Identify which cell holds the provided text, then report its (x, y) central coordinate. 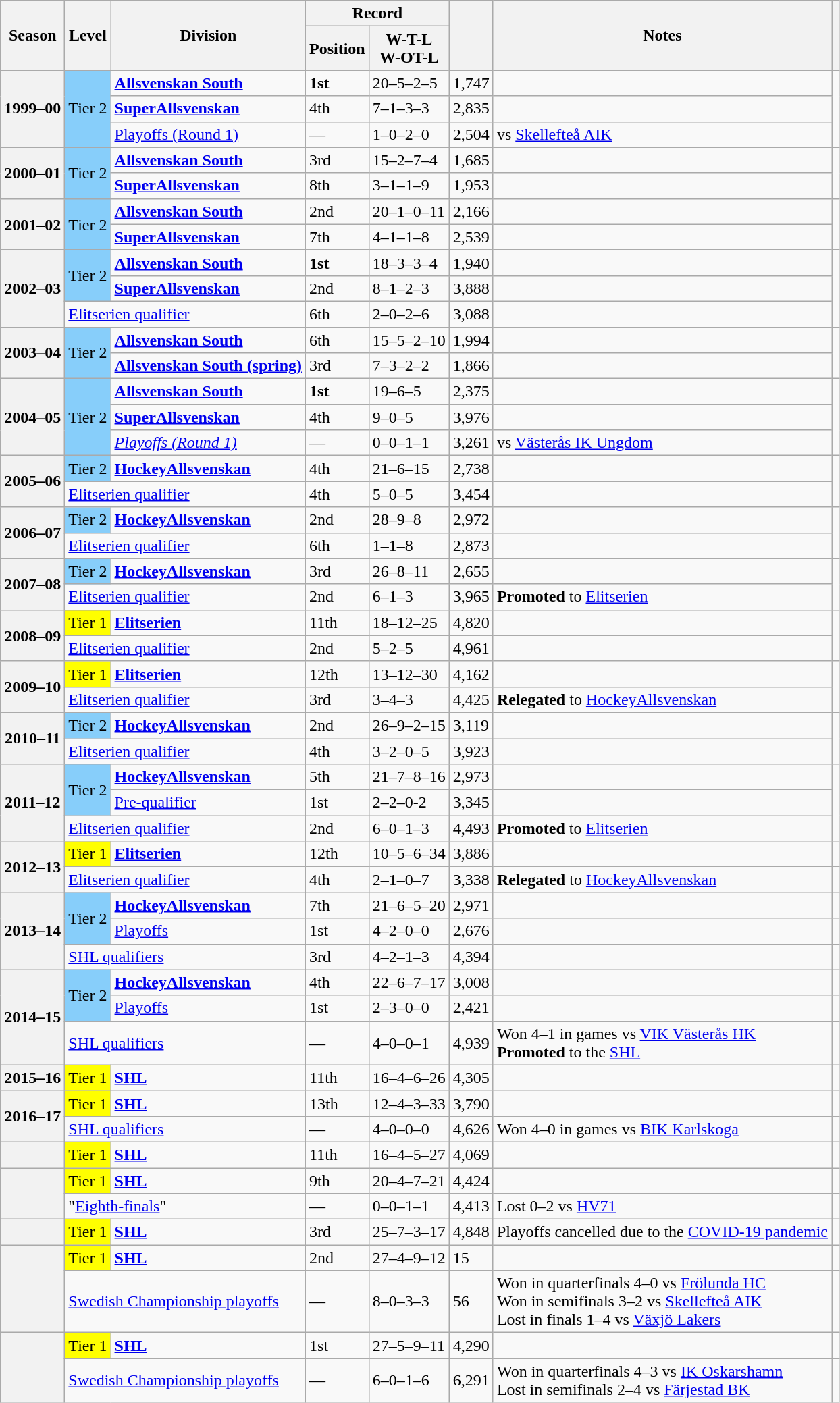
"Eighth-finals" (185, 1207)
2009–10 (32, 687)
20–5–2–5 (409, 83)
22–6–7–17 (409, 982)
2,166 (471, 211)
1,953 (471, 186)
3,338 (471, 880)
3,454 (471, 494)
2–0–2–6 (409, 314)
4,162 (471, 674)
Won in quarterfinals 4–3 vs IK Oskarshamn Lost in semifinals 2–4 vs Färjestad BK (662, 1380)
3,965 (471, 597)
2,504 (471, 134)
2014–15 (32, 1017)
3–4–3 (409, 699)
2008–09 (32, 635)
3,119 (471, 725)
19–6–5 (409, 392)
26–8–11 (409, 571)
4–1–1–8 (409, 237)
5th (338, 777)
9th (338, 1181)
1,940 (471, 263)
2000–01 (32, 173)
27–4–9–12 (409, 1258)
16–4–5–27 (409, 1155)
4,069 (471, 1155)
8th (338, 186)
26–9–2–15 (409, 725)
2,375 (471, 392)
2,972 (471, 520)
18–3–3–4 (409, 263)
2012–13 (32, 867)
Pre-qualifier (208, 803)
56 (471, 1302)
2007–08 (32, 584)
28–9–8 (409, 520)
2,421 (471, 1008)
Won in quarterfinals 4–0 vs Frölunda HC Won in semifinals 3–2 vs Skellefteå AIK Lost in finals 1–4 vs Växjö Lakers (662, 1302)
3–1–1–9 (409, 186)
4,820 (471, 623)
7–3–2–2 (409, 366)
2,738 (471, 469)
4–2–0–0 (409, 931)
3,886 (471, 854)
3,008 (471, 982)
Notes (662, 35)
2,973 (471, 777)
16–4–6–26 (409, 1078)
2016–17 (32, 1116)
6–1–3 (409, 597)
4,413 (471, 1207)
3,088 (471, 314)
4,493 (471, 828)
21–6–15 (409, 469)
3,923 (471, 751)
Division (208, 35)
4,848 (471, 1232)
15–2–7–4 (409, 160)
3,790 (471, 1103)
2,971 (471, 905)
2013–14 (32, 931)
8–1–2–3 (409, 288)
4,305 (471, 1078)
2,835 (471, 109)
4–0–0–0 (409, 1129)
2–2–0-2 (409, 803)
Level (88, 35)
vs Skellefteå AIK (662, 134)
1,685 (471, 160)
Playoffs cancelled due to the COVID-19 pandemic (662, 1232)
21–7–8–16 (409, 777)
2–1–0–7 (409, 880)
9–0–5 (409, 417)
4,425 (471, 699)
2,873 (471, 546)
3,345 (471, 803)
7–1–3–3 (409, 109)
2,539 (471, 237)
3,976 (471, 417)
2003–04 (32, 352)
12–4–3–33 (409, 1103)
21–6–5–20 (409, 905)
1,866 (471, 366)
1,747 (471, 83)
4–0–0–1 (409, 1042)
3–2–0–5 (409, 751)
6–0–1–3 (409, 828)
Lost 0–2 vs HV71 (662, 1207)
13–12–30 (409, 674)
W-T-LW-OT-L (409, 49)
25–7–3–17 (409, 1232)
27–5–9–11 (409, 1346)
4,939 (471, 1042)
4,424 (471, 1181)
2001–02 (32, 224)
2004–05 (32, 417)
5–0–5 (409, 494)
vs Västerås IK Ungdom (662, 443)
2005–06 (32, 481)
2010–11 (32, 738)
2011–12 (32, 803)
4,394 (471, 957)
2,676 (471, 931)
1999–00 (32, 109)
6–0–1–6 (409, 1380)
2002–03 (32, 288)
2–3–0–0 (409, 1008)
15 (471, 1258)
1–1–8 (409, 546)
3,888 (471, 288)
1–0–2–0 (409, 134)
Season (32, 35)
Position (338, 49)
Won 4–1 in games vs VIK Västerås HK Promoted to the SHL (662, 1042)
20–4–7–21 (409, 1181)
13th (338, 1103)
4,961 (471, 648)
8–0–3–3 (409, 1302)
10–5–6–34 (409, 854)
Won 4–0 in games vs BIK Karlskoga (662, 1129)
15–5–2–10 (409, 340)
Record (378, 14)
1,994 (471, 340)
20–1–0–11 (409, 211)
18–12–25 (409, 623)
6,291 (471, 1380)
2,655 (471, 571)
Allsvenskan South (spring) (208, 366)
2015–16 (32, 1078)
4,290 (471, 1346)
3,261 (471, 443)
2006–07 (32, 533)
5–2–5 (409, 648)
4,626 (471, 1129)
4–2–1–3 (409, 957)
